Identify which cell holds the provided text, then report its [x, y] central coordinate. 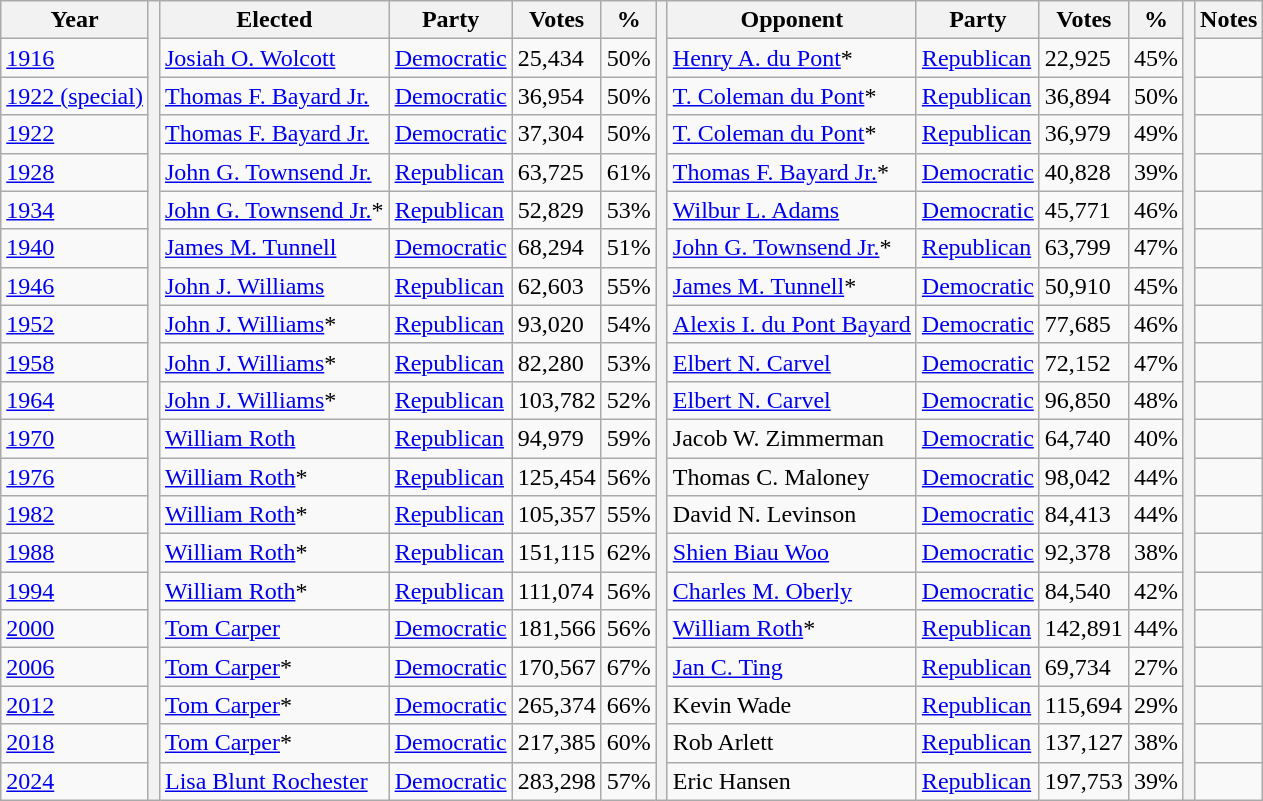
62% [628, 553]
52% [628, 400]
265,374 [556, 705]
40,828 [1084, 172]
1958 [75, 362]
Josiah O. Wolcott [274, 58]
Tom Carper [274, 629]
1976 [75, 477]
82,280 [556, 362]
61% [628, 172]
170,567 [556, 667]
1922 [75, 134]
1970 [75, 438]
2012 [75, 705]
40% [1156, 438]
25,434 [556, 58]
283,298 [556, 781]
63,799 [1084, 248]
72,152 [1084, 362]
1922 (special) [75, 96]
Shien Biau Woo [792, 553]
151,115 [556, 553]
William Roth [274, 438]
1964 [75, 400]
52,829 [556, 210]
Lisa Blunt Rochester [274, 781]
54% [628, 324]
James M. Tunnell* [792, 286]
2006 [75, 667]
Year [75, 20]
111,074 [556, 591]
125,454 [556, 477]
63,725 [556, 172]
1994 [75, 591]
37,304 [556, 134]
Eric Hansen [792, 781]
142,891 [1084, 629]
36,894 [1084, 96]
Wilbur L. Adams [792, 210]
36,979 [1084, 134]
84,540 [1084, 591]
66% [628, 705]
Henry A. du Pont* [792, 58]
22,925 [1084, 58]
69,734 [1084, 667]
68,294 [556, 248]
103,782 [556, 400]
1928 [75, 172]
Kevin Wade [792, 705]
115,694 [1084, 705]
Thomas F. Bayard Jr.* [792, 172]
1952 [75, 324]
Jacob W. Zimmerman [792, 438]
2018 [75, 743]
217,385 [556, 743]
51% [628, 248]
84,413 [1084, 515]
1946 [75, 286]
John G. Townsend Jr. [274, 172]
1934 [75, 210]
Jan C. Ting [792, 667]
137,127 [1084, 743]
105,357 [556, 515]
181,566 [556, 629]
Elected [274, 20]
36,954 [556, 96]
Opponent [792, 20]
93,020 [556, 324]
James M. Tunnell [274, 248]
David N. Levinson [792, 515]
60% [628, 743]
64,740 [1084, 438]
59% [628, 438]
29% [1156, 705]
2024 [75, 781]
96,850 [1084, 400]
57% [628, 781]
45,771 [1084, 210]
Notes [1229, 20]
1982 [75, 515]
Rob Arlett [792, 743]
1988 [75, 553]
48% [1156, 400]
1916 [75, 58]
67% [628, 667]
62,603 [556, 286]
50,910 [1084, 286]
Alexis I. du Pont Bayard [792, 324]
94,979 [556, 438]
77,685 [1084, 324]
Charles M. Oberly [792, 591]
Thomas C. Maloney [792, 477]
1940 [75, 248]
98,042 [1084, 477]
197,753 [1084, 781]
42% [1156, 591]
2000 [75, 629]
John J. Williams [274, 286]
27% [1156, 667]
92,378 [1084, 553]
49% [1156, 134]
